Return [x, y] of the center of cell containing provided text 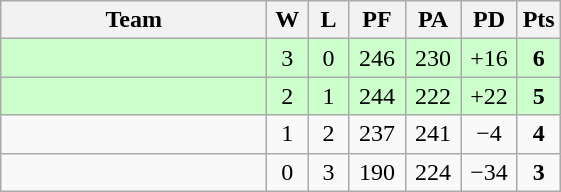
4 [538, 134]
230 [433, 58]
224 [433, 172]
222 [433, 96]
Team [134, 20]
PA [433, 20]
PF [377, 20]
241 [433, 134]
−4 [489, 134]
W [288, 20]
5 [538, 96]
246 [377, 58]
190 [377, 172]
L [328, 20]
244 [377, 96]
PD [489, 20]
+22 [489, 96]
6 [538, 58]
Pts [538, 20]
237 [377, 134]
+16 [489, 58]
−34 [489, 172]
